Return [X, Y] of the center of cell containing provided text 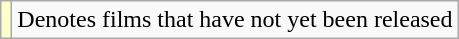
Denotes films that have not yet been released [235, 20]
